For the text-containing cell, return its midpoint in [x, y] coordinate format. 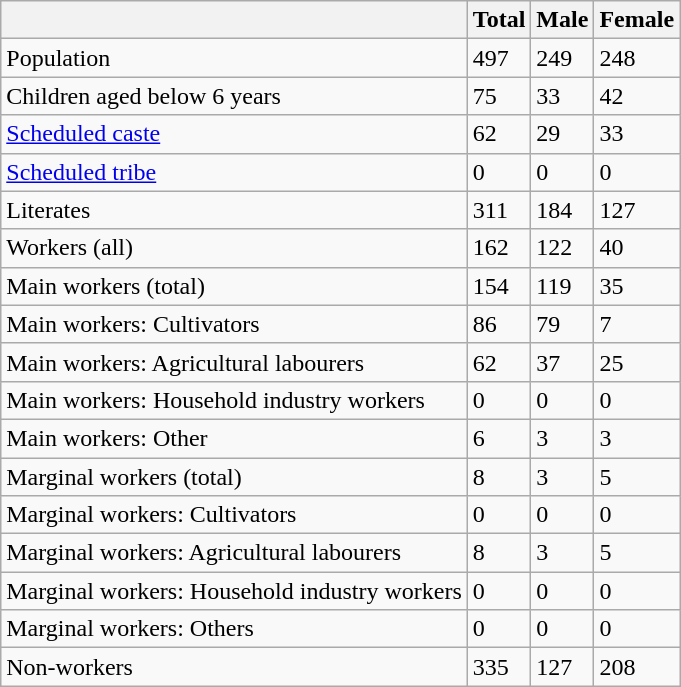
Children aged below 6 years [234, 96]
Main workers: Agricultural labourers [234, 362]
Male [562, 20]
Workers (all) [234, 248]
154 [499, 286]
311 [499, 210]
7 [637, 324]
25 [637, 362]
Marginal workers: Cultivators [234, 515]
Main workers: Other [234, 438]
Total [499, 20]
Female [637, 20]
35 [637, 286]
75 [499, 96]
184 [562, 210]
6 [499, 438]
29 [562, 134]
42 [637, 96]
Main workers: Cultivators [234, 324]
Literates [234, 210]
Population [234, 58]
Marginal workers (total) [234, 477]
335 [499, 667]
Scheduled caste [234, 134]
37 [562, 362]
Marginal workers: Others [234, 629]
249 [562, 58]
Main workers (total) [234, 286]
Non-workers [234, 667]
122 [562, 248]
162 [499, 248]
248 [637, 58]
Marginal workers: Agricultural labourers [234, 553]
Marginal workers: Household industry workers [234, 591]
79 [562, 324]
119 [562, 286]
86 [499, 324]
497 [499, 58]
Scheduled tribe [234, 172]
Main workers: Household industry workers [234, 400]
40 [637, 248]
208 [637, 667]
